Scan for the cell matching the given text and deliver its [X, Y] coordinate at center. 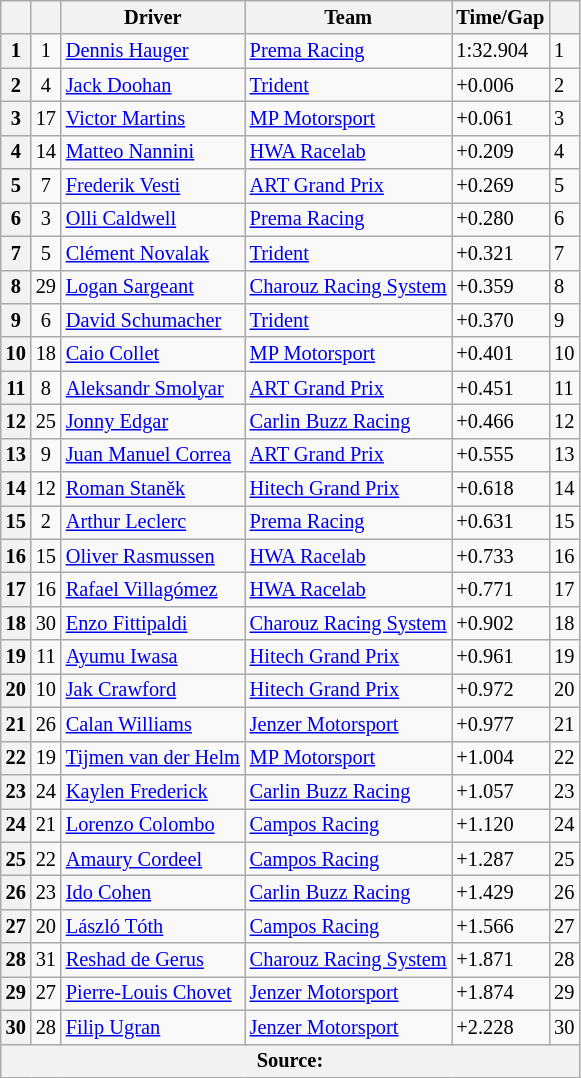
+0.321 [501, 253]
+0.451 [501, 388]
+1.004 [501, 758]
+0.961 [501, 657]
+0.733 [501, 556]
+0.006 [501, 85]
Arthur Leclerc [153, 522]
+0.771 [501, 589]
Lorenzo Colombo [153, 825]
Olli Caldwell [153, 219]
+0.061 [501, 118]
David Schumacher [153, 320]
Rafael Villagómez [153, 589]
Team [348, 17]
Aleksandr Smolyar [153, 388]
Jonny Edgar [153, 421]
Frederik Vesti [153, 186]
+0.269 [501, 186]
1:32.904 [501, 51]
Juan Manuel Correa [153, 455]
+1.057 [501, 791]
+0.209 [501, 152]
Filip Ugran [153, 1027]
Reshad de Gerus [153, 960]
Enzo Fittipaldi [153, 623]
Matteo Nannini [153, 152]
Logan Sargeant [153, 287]
Time/Gap [501, 17]
Clément Novalak [153, 253]
Oliver Rasmussen [153, 556]
+0.370 [501, 320]
+1.874 [501, 993]
Driver [153, 17]
+0.972 [501, 690]
Ido Cohen [153, 892]
+0.280 [501, 219]
+0.977 [501, 724]
Dennis Hauger [153, 51]
Jack Doohan [153, 85]
+0.618 [501, 489]
Caio Collet [153, 354]
Roman Staněk [153, 489]
Kaylen Frederick [153, 791]
+2.228 [501, 1027]
Tijmen van der Helm [153, 758]
+0.902 [501, 623]
Calan Williams [153, 724]
+1.429 [501, 892]
Ayumu Iwasa [153, 657]
László Tóth [153, 926]
+0.401 [501, 354]
+0.631 [501, 522]
31 [46, 960]
Jak Crawford [153, 690]
+1.120 [501, 825]
Victor Martins [153, 118]
+0.555 [501, 455]
+0.359 [501, 287]
+1.287 [501, 859]
+1.566 [501, 926]
Pierre-Louis Chovet [153, 993]
Amaury Cordeel [153, 859]
+1.871 [501, 960]
Source: [290, 1061]
+0.466 [501, 421]
